Detect which cell encompasses the target text, then output its (x, y) center coordinate. 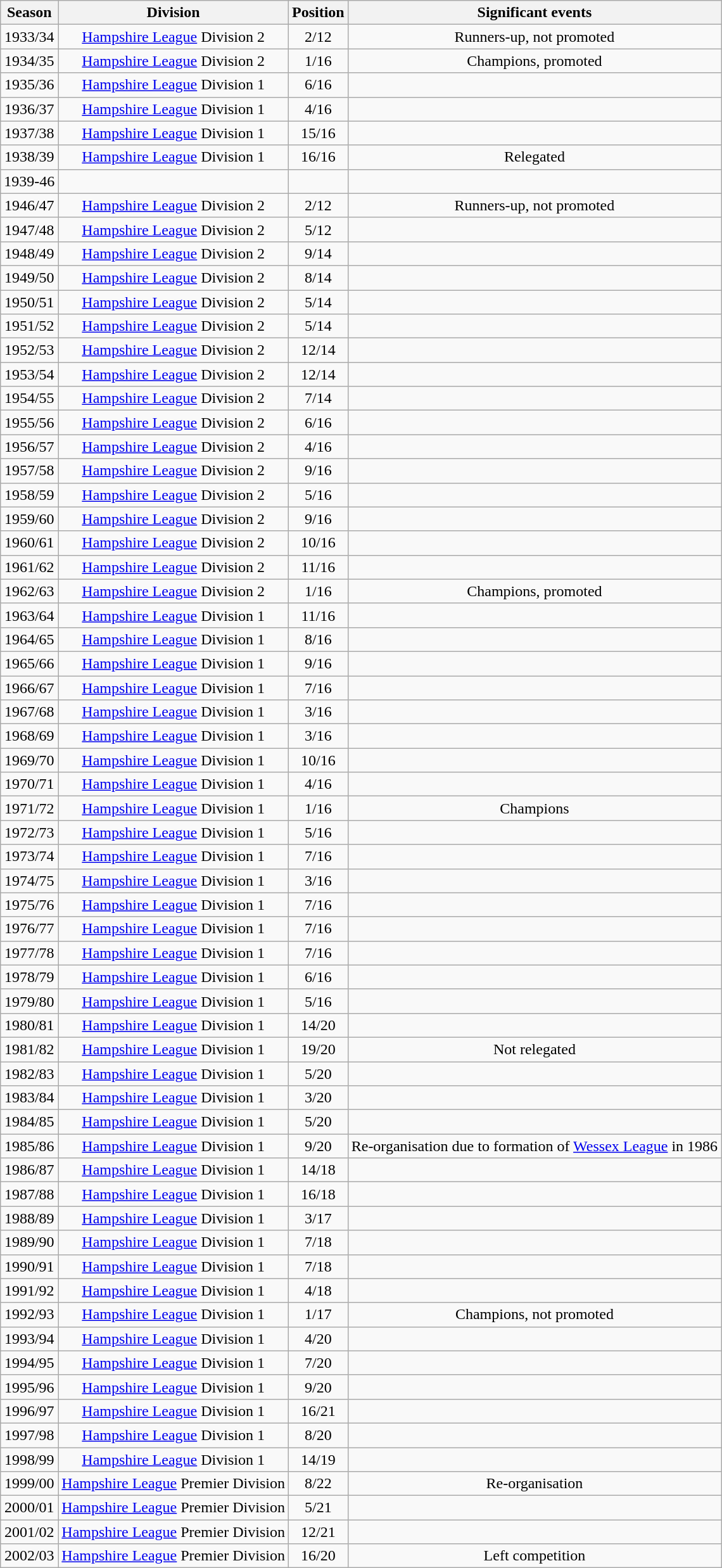
1978/79 (29, 977)
5/12 (318, 229)
14/18 (318, 1170)
5/21 (318, 1508)
1987/88 (29, 1194)
8/16 (318, 639)
1934/35 (29, 61)
16/16 (318, 157)
1996/97 (29, 1411)
1/17 (318, 1315)
1948/49 (29, 253)
1939-46 (29, 181)
2001/02 (29, 1532)
Relegated (535, 157)
1946/47 (29, 205)
1985/86 (29, 1146)
8/14 (318, 277)
15/16 (318, 133)
1967/68 (29, 712)
1952/53 (29, 350)
16/20 (318, 1556)
1973/74 (29, 857)
1983/84 (29, 1098)
1949/50 (29, 277)
Re-organisation due to formation of Wessex League in 1986 (535, 1146)
1954/55 (29, 398)
1988/89 (29, 1218)
19/20 (318, 1049)
Significant events (535, 13)
1964/65 (29, 639)
1990/91 (29, 1266)
Champions (535, 808)
1994/95 (29, 1363)
1999/00 (29, 1484)
1951/52 (29, 326)
1960/61 (29, 543)
1975/76 (29, 905)
1986/87 (29, 1170)
1997/98 (29, 1435)
1963/64 (29, 615)
1979/80 (29, 1001)
Division (174, 13)
4/20 (318, 1339)
8/20 (318, 1435)
1974/75 (29, 881)
1950/51 (29, 302)
1958/59 (29, 495)
1992/93 (29, 1315)
1998/99 (29, 1459)
7/14 (318, 398)
16/21 (318, 1411)
2000/01 (29, 1508)
Left competition (535, 1556)
1991/92 (29, 1291)
4/18 (318, 1291)
1955/56 (29, 423)
1965/66 (29, 663)
1971/72 (29, 808)
8/22 (318, 1484)
7/20 (318, 1363)
16/18 (318, 1194)
1976/77 (29, 929)
1938/39 (29, 157)
1961/62 (29, 567)
1969/70 (29, 760)
1933/34 (29, 37)
1995/96 (29, 1387)
1993/94 (29, 1339)
Not relegated (535, 1049)
2002/03 (29, 1556)
1966/67 (29, 687)
1937/38 (29, 133)
1982/83 (29, 1074)
1972/73 (29, 832)
Re-organisation (535, 1484)
Season (29, 13)
1968/69 (29, 736)
14/19 (318, 1459)
1970/71 (29, 784)
1959/60 (29, 519)
3/20 (318, 1098)
1989/90 (29, 1242)
Position (318, 13)
1936/37 (29, 109)
1953/54 (29, 374)
9/14 (318, 253)
12/21 (318, 1532)
3/17 (318, 1218)
1962/63 (29, 591)
1977/78 (29, 953)
1935/36 (29, 85)
1947/48 (29, 229)
1980/81 (29, 1025)
Champions, not promoted (535, 1315)
1984/85 (29, 1122)
1981/82 (29, 1049)
14/20 (318, 1025)
1957/58 (29, 471)
1956/57 (29, 447)
